Extract the (x, y) coordinate from the center of the cell holding the provided text.  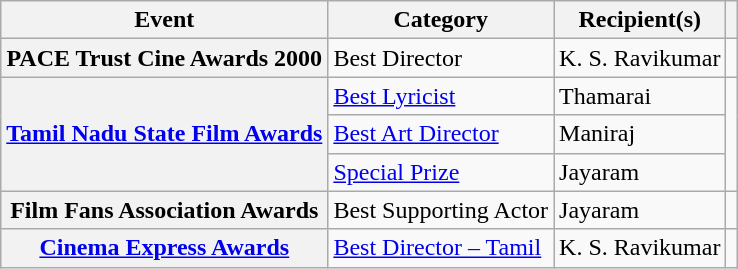
Cinema Express Awards (164, 248)
Category (441, 20)
Thamarai (640, 96)
Maniraj (640, 134)
Best Director – Tamil (441, 248)
Recipient(s) (640, 20)
Special Prize (441, 172)
Best Supporting Actor (441, 210)
Film Fans Association Awards (164, 210)
Best Art Director (441, 134)
PACE Trust Cine Awards 2000 (164, 58)
Best Lyricist (441, 96)
Tamil Nadu State Film Awards (164, 134)
Best Director (441, 58)
Event (164, 20)
